Search for the cell housing the specified text and yield its (X, Y) center coordinate. 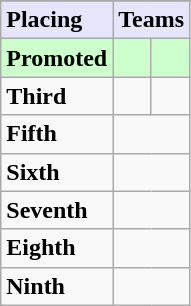
Eighth (57, 248)
Teams (152, 20)
Placing (57, 20)
Sixth (57, 172)
Promoted (57, 58)
Fifth (57, 134)
Seventh (57, 210)
Third (57, 96)
Ninth (57, 286)
